Extract the (X, Y) coordinate from the center of the cell holding the provided text.  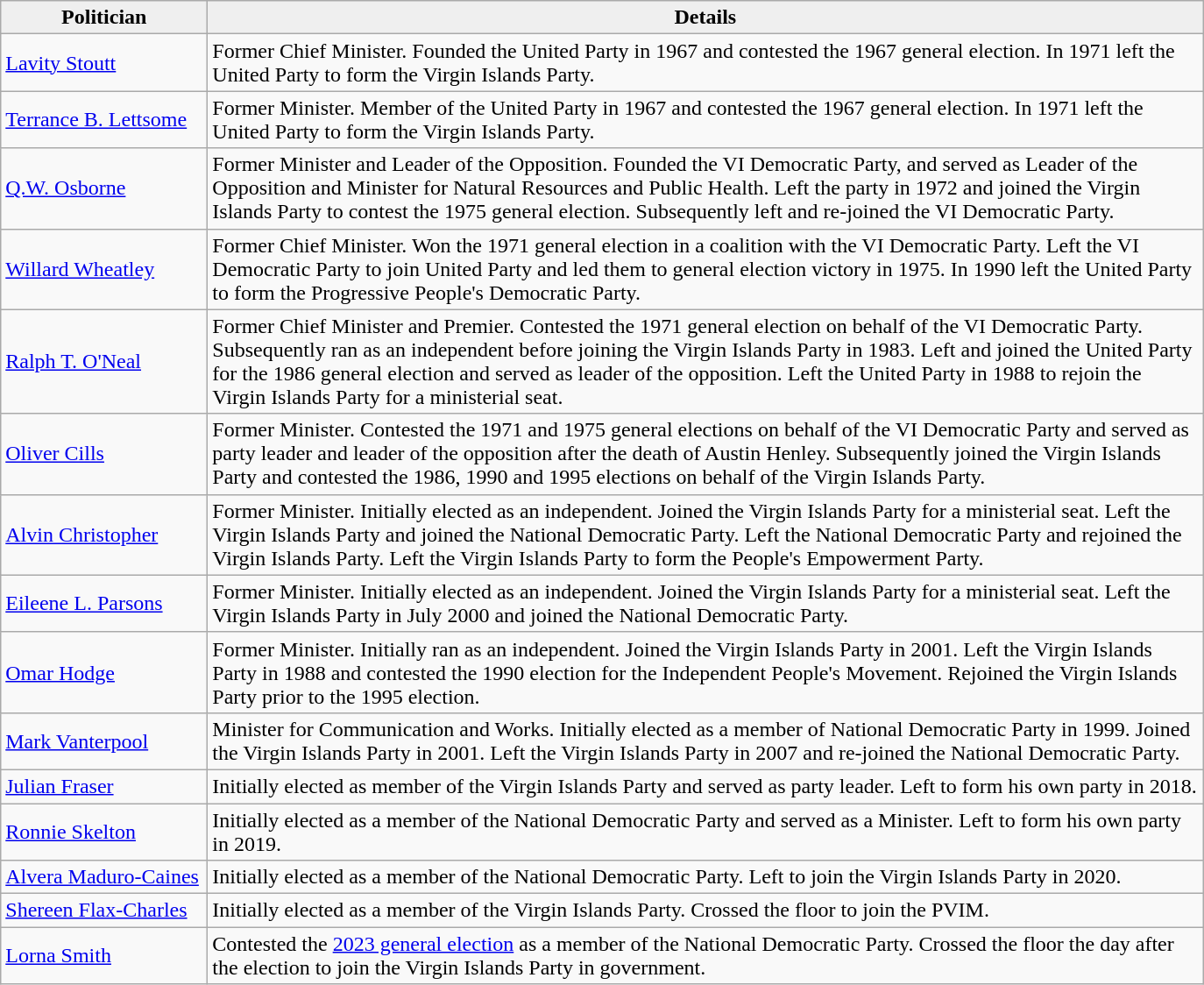
Initially elected as a member of the Virgin Islands Party. Crossed the floor to join the PVIM. (705, 911)
Lavity Stoutt (104, 63)
Ronnie Skelton (104, 831)
Ralph T. O'Neal (104, 361)
Terrance B. Lettsome (104, 119)
Oliver Cills (104, 454)
Julian Fraser (104, 786)
Initially elected as member of the Virgin Islands Party and served as party leader. Left to form his own party in 2018. (705, 786)
Alvera Maduro-Caines (104, 877)
Details (705, 18)
Alvin Christopher (104, 535)
Omar Hodge (104, 672)
Initially elected as a member of the National Democratic Party. Left to join the Virgin Islands Party in 2020. (705, 877)
Shereen Flax-Charles (104, 911)
Mark Vanterpool (104, 741)
Initially elected as a member of the National Democratic Party and served as a Minister. Left to form his own party in 2019. (705, 831)
Q.W. Osborne (104, 188)
Willard Wheatley (104, 269)
Eileene L. Parsons (104, 603)
Lorna Smith (104, 955)
Politician (104, 18)
